Pinpoint the cell where the given text exists, returning its [X, Y] midpoint coordinate. 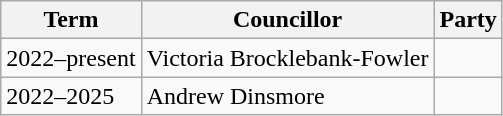
Victoria Brocklebank-Fowler [288, 58]
Councillor [288, 20]
2022–present [71, 58]
2022–2025 [71, 96]
Andrew Dinsmore [288, 96]
Term [71, 20]
Party [468, 20]
